Extract the (x, y) coordinate from the center of the cell holding the provided text.  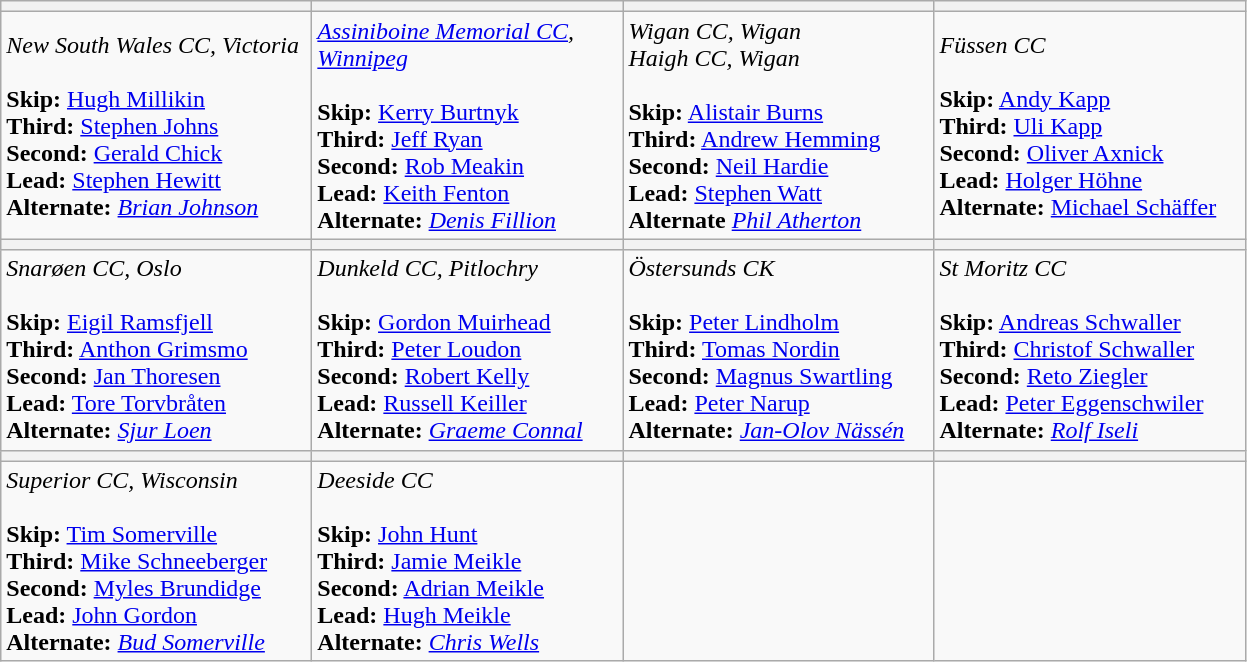
Deeside CC Skip: John Hunt Third: Jamie Meikle Second: Adrian Meikle Lead: Hugh Meikle Alternate: Chris Wells (468, 561)
Dunkeld CC, Pitlochry Skip: Gordon Muirhead Third: Peter Loudon Second: Robert Kelly Lead: Russell Keiller Alternate: Graeme Connal (468, 350)
Superior CC, Wisconsin Skip: Tim Somerville Third: Mike Schneeberger Second: Myles Brundidge Lead: John Gordon Alternate: Bud Somerville (156, 561)
St Moritz CC Skip: Andreas Schwaller Third: Christof Schwaller Second: Reto Ziegler Lead: Peter Eggenschwiler Alternate: Rolf Iseli (1090, 350)
New South Wales CC, Victoria Skip: Hugh Millikin Third: Stephen Johns Second: Gerald Chick Lead: Stephen Hewitt Alternate: Brian Johnson (156, 126)
Assiniboine Memorial CC, WinnipegSkip: Kerry Burtnyk Third: Jeff Ryan Second: Rob Meakin Lead: Keith Fenton Alternate: Denis Fillion (468, 126)
Östersunds CK Skip: Peter Lindholm Third: Tomas Nordin Second: Magnus Swartling Lead: Peter Narup Alternate: Jan-Olov Nässén (778, 350)
Füssen CC Skip: Andy Kapp Third: Uli Kapp Second: Oliver Axnick Lead: Holger Höhne Alternate: Michael Schäffer (1090, 126)
Wigan CC, WiganHaigh CC, Wigan Skip: Alistair Burns Third: Andrew Hemming Second: Neil Hardie Lead: Stephen Watt Alternate Phil Atherton (778, 126)
Snarøen CC, Oslo Skip: Eigil Ramsfjell Third: Anthon Grimsmo Second: Jan Thoresen Lead: Tore Torvbråten Alternate: Sjur Loen (156, 350)
